From the cell containing the given text, extract its center point as [x, y] coordinate. 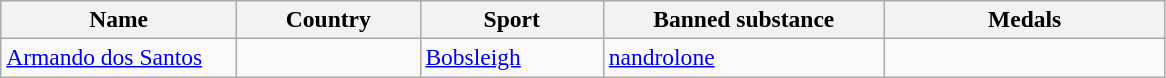
Banned substance [744, 19]
Armando dos Santos [119, 57]
Name [119, 19]
Country [328, 19]
nandrolone [744, 57]
Medals [1024, 19]
Bobsleigh [512, 57]
Sport [512, 19]
